Find where the given text appears and provide that cell's center as [X, Y] coordinate. 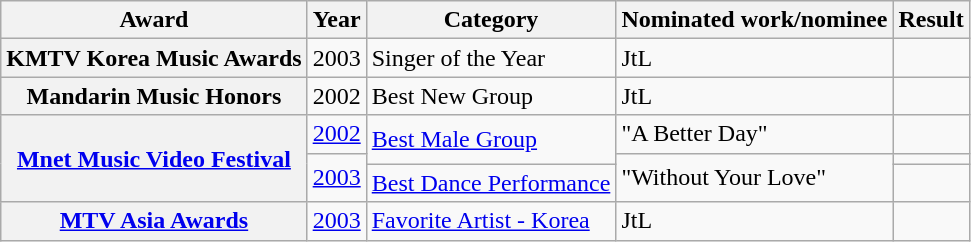
Best Dance Performance [491, 183]
Best New Group [491, 96]
Year [336, 20]
"A Better Day" [754, 134]
Nominated work/nominee [754, 20]
KMTV Korea Music Awards [154, 58]
"Without Your Love" [754, 178]
Award [154, 20]
MTV Asia Awards [154, 221]
Singer of the Year [491, 58]
Category [491, 20]
Favorite Artist - Korea [491, 221]
Best Male Group [491, 140]
Mnet Music Video Festival [154, 158]
Result [931, 20]
Mandarin Music Honors [154, 96]
